Pinpoint the cell where the given text exists, returning its [X, Y] midpoint coordinate. 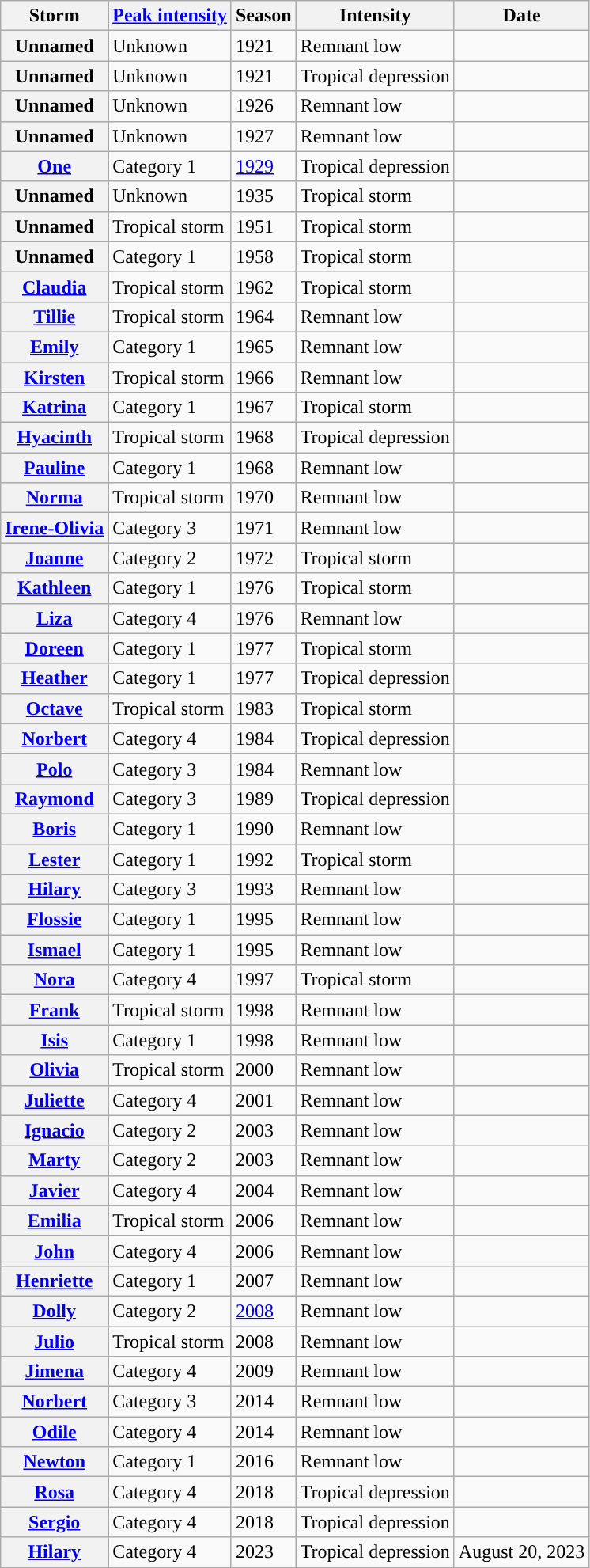
1967 [263, 408]
Heather [55, 678]
Juliette [55, 1100]
1971 [263, 528]
Emilia [55, 1221]
Lester [55, 859]
Joanne [55, 558]
Dolly [55, 1311]
1929 [263, 166]
Claudia [55, 287]
2004 [263, 1190]
1992 [263, 859]
Isis [55, 1040]
Irene-Olivia [55, 528]
Octave [55, 708]
Kathleen [55, 588]
2023 [263, 1552]
1990 [263, 829]
2001 [263, 1100]
Jimena [55, 1372]
Intensity [375, 16]
Hyacinth [55, 438]
1927 [263, 136]
Odile [55, 1432]
August 20, 2023 [521, 1552]
Sergio [55, 1522]
Newton [55, 1462]
Henriette [55, 1281]
1951 [263, 226]
1926 [263, 106]
Raymond [55, 799]
Nora [55, 980]
1962 [263, 287]
1935 [263, 196]
Doreen [55, 648]
Kirsten [55, 378]
Emily [55, 347]
Javier [55, 1190]
2016 [263, 1462]
1965 [263, 347]
Flossie [55, 920]
Katrina [55, 408]
Rosa [55, 1492]
Marty [55, 1160]
1964 [263, 317]
1970 [263, 498]
2009 [263, 1372]
Peak intensity [170, 16]
1997 [263, 980]
2000 [263, 1070]
John [55, 1251]
2007 [263, 1281]
Boris [55, 829]
Julio [55, 1342]
Ignacio [55, 1130]
Polo [55, 769]
Norma [55, 498]
1958 [263, 256]
Frank [55, 1010]
Pauline [55, 468]
1993 [263, 890]
Tillie [55, 317]
1972 [263, 558]
Date [521, 16]
Ismael [55, 950]
Season [263, 16]
1989 [263, 799]
1983 [263, 708]
Olivia [55, 1070]
One [55, 166]
1966 [263, 378]
Liza [55, 618]
Storm [55, 16]
